Identify which cell holds the provided text, then report its (X, Y) central coordinate. 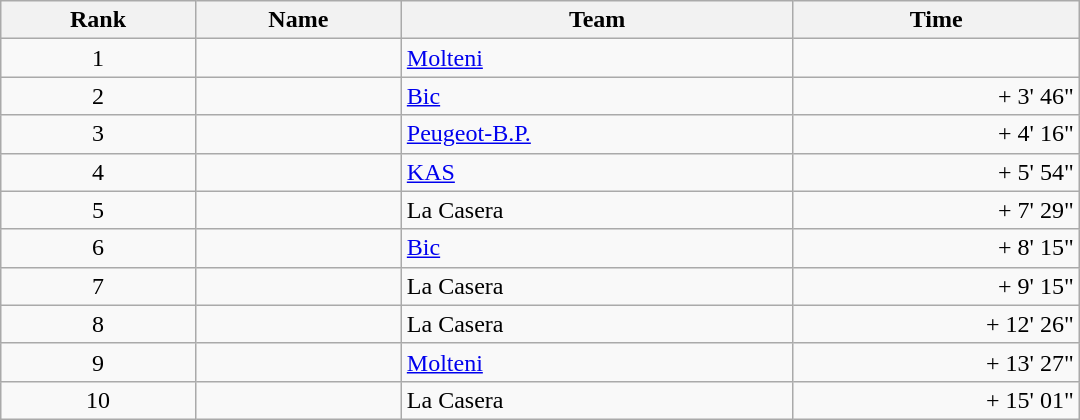
+ 3' 46" (936, 96)
+ 13' 27" (936, 362)
Name (298, 20)
7 (98, 286)
Peugeot-B.P. (597, 134)
+ 8' 15" (936, 248)
9 (98, 362)
2 (98, 96)
8 (98, 324)
+ 15' 01" (936, 400)
6 (98, 248)
3 (98, 134)
4 (98, 172)
1 (98, 58)
Time (936, 20)
5 (98, 210)
10 (98, 400)
+ 9' 15" (936, 286)
KAS (597, 172)
+ 4' 16" (936, 134)
+ 5' 54" (936, 172)
+ 7' 29" (936, 210)
Team (597, 20)
+ 12' 26" (936, 324)
Rank (98, 20)
